Identify which cell holds the provided text, then report its (x, y) central coordinate. 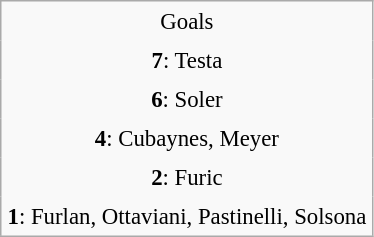
7: Testa (187, 60)
Goals (187, 21)
1: Furlan, Ottaviani, Pastinelli, Solsona (187, 216)
2: Furic (187, 178)
4: Cubaynes, Meyer (187, 138)
6: Soler (187, 100)
